Extract the (X, Y) coordinate from the center of the cell holding the provided text.  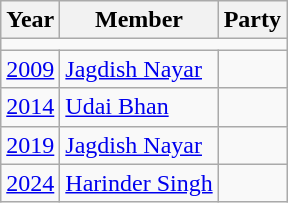
2024 (30, 183)
2014 (30, 107)
Harinder Singh (139, 183)
Year (30, 20)
Udai Bhan (139, 107)
2019 (30, 145)
Member (139, 20)
Party (252, 20)
2009 (30, 69)
